Find where the given text appears and provide that cell's center as [x, y] coordinate. 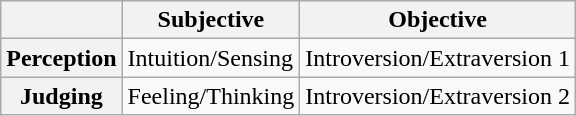
Feeling/Thinking [211, 96]
Introversion/Extraversion 1 [438, 58]
Objective [438, 20]
Judging [62, 96]
Perception [62, 58]
Intuition/Sensing [211, 58]
Introversion/Extraversion 2 [438, 96]
Subjective [211, 20]
